Pinpoint the cell where the given text exists, returning its (X, Y) midpoint coordinate. 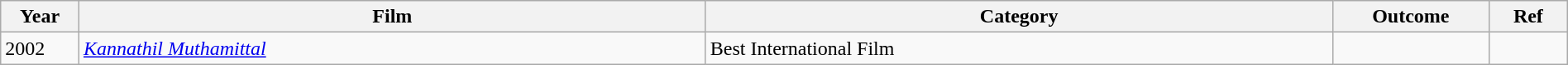
Kannathil Muthamittal (392, 48)
Ref (1528, 17)
Outcome (1411, 17)
Best International Film (1019, 48)
2002 (40, 48)
Category (1019, 17)
Film (392, 17)
Year (40, 17)
